Return (X, Y) of the center of cell containing provided text 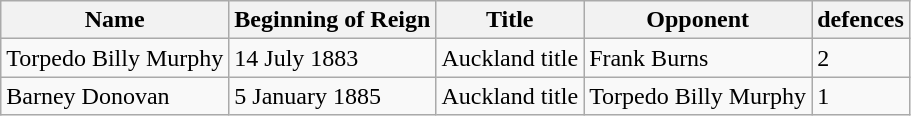
5 January 1885 (332, 96)
Frank Burns (698, 58)
Title (510, 20)
Barney Donovan (115, 96)
14 July 1883 (332, 58)
Name (115, 20)
2 (861, 58)
Opponent (698, 20)
1 (861, 96)
defences (861, 20)
Beginning of Reign (332, 20)
